For the text-containing cell, return its midpoint in [X, Y] coordinate format. 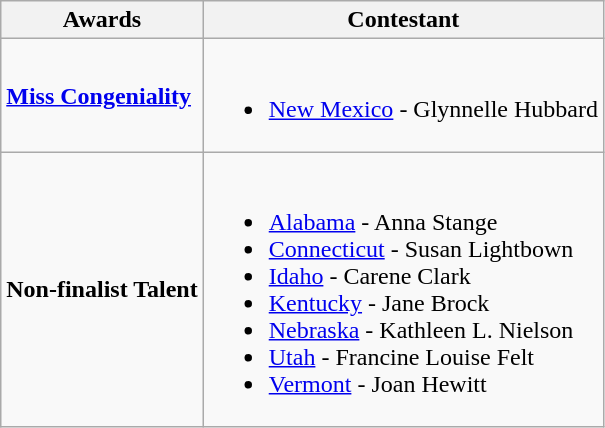
New Mexico - Glynnelle Hubbard [403, 96]
Awards [102, 20]
Non-finalist Talent [102, 290]
Contestant [403, 20]
Miss Congeniality [102, 96]
